Scan for the cell matching the given text and deliver its [X, Y] coordinate at center. 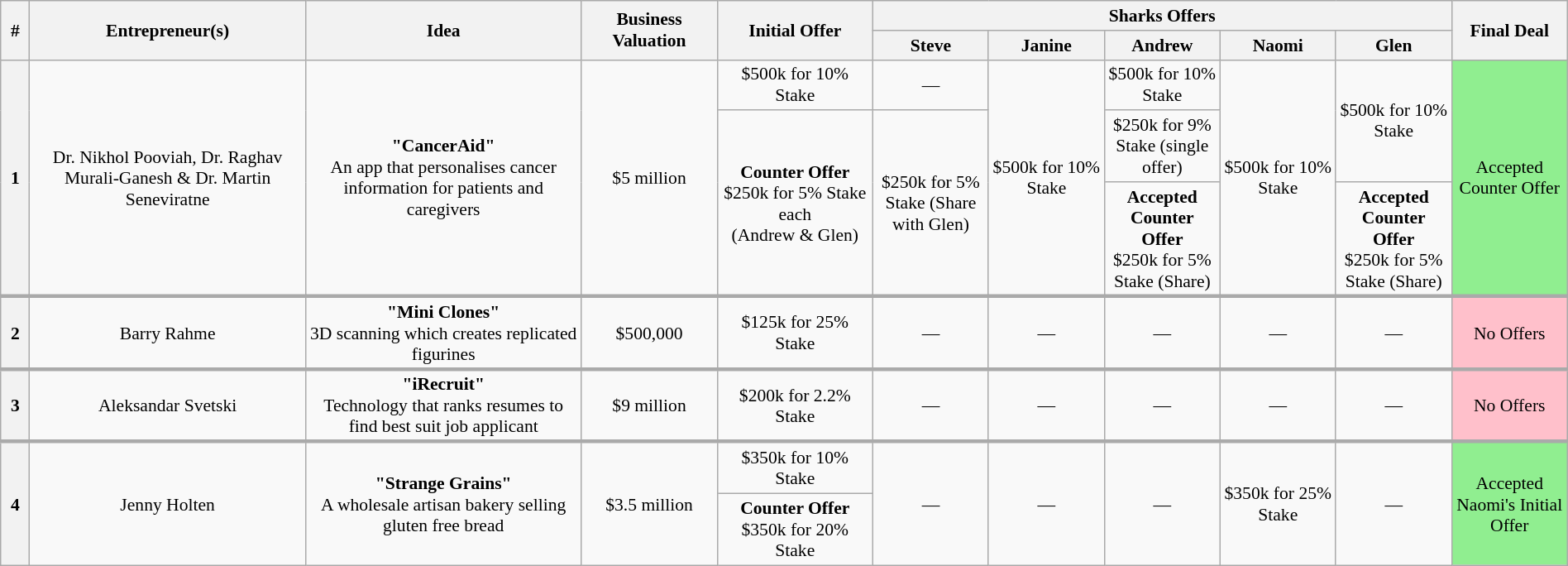
$9 million [649, 405]
Initial Offer [795, 30]
3 [15, 405]
$350k for 25% Stake [1278, 503]
$5 million [649, 177]
Accepted Naomi's Initial Offer [1509, 503]
Glen [1394, 46]
$250k for 9% Stake (single offer) [1162, 147]
Counter Offer$350k for 20% Stake [795, 530]
4 [15, 503]
Entrepreneur(s) [168, 30]
Jenny Holten [168, 503]
$250k for 5% Stake (Share with Glen) [930, 204]
Final Deal [1509, 30]
1 [15, 177]
Dr. Nikhol Pooviah, Dr. Raghav Murali-Ganesh & Dr. Martin Seneviratne [168, 177]
Business Valuation [649, 30]
2 [15, 333]
Andrew [1162, 46]
Counter Offer$250k for 5% Stake each(Andrew & Glen) [795, 204]
Idea [443, 30]
Aleksandar Svetski [168, 405]
# [15, 30]
$125k for 25% Stake [795, 333]
"CancerAid"An app that personalises cancer information for patients and caregivers [443, 177]
Steve [930, 46]
"Strange Grains"A wholesale artisan bakery selling gluten free bread [443, 503]
Naomi [1278, 46]
$350k for 10% Stake [795, 468]
Janine [1046, 46]
"iRecruit"Technology that ranks resumes to find best suit job applicant [443, 405]
Accepted Counter Offer [1509, 177]
$500,000 [649, 333]
$200k for 2.2% Stake [795, 405]
$3.5 million [649, 503]
"Mini Clones"3D scanning which creates replicated figurines [443, 333]
Barry Rahme [168, 333]
Sharks Offers [1162, 16]
